Return (X, Y) of the center of cell containing provided text 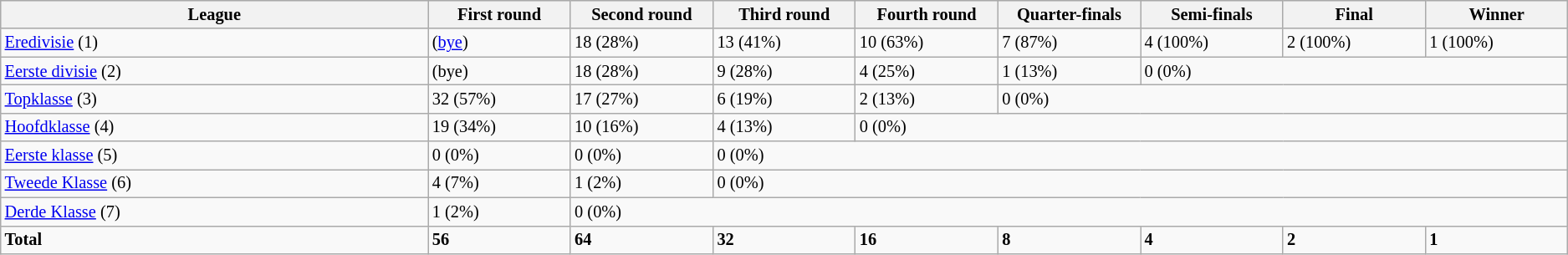
32 (784, 240)
7 (87%) (1069, 43)
16 (927, 240)
Hoofdklasse (4) (214, 127)
Eerste klasse (5) (214, 156)
Winner (1496, 14)
Tweede Klasse (6) (214, 183)
2 (13%) (927, 99)
Total (214, 240)
Quarter-finals (1069, 14)
32 (57%) (499, 99)
4 (100%) (1212, 43)
10 (16%) (641, 127)
56 (499, 240)
Topklasse (3) (214, 99)
Eredivisie (1) (214, 43)
4 (1212, 240)
1 (100%) (1496, 43)
64 (641, 240)
4 (7%) (499, 183)
6 (19%) (784, 99)
17 (27%) (641, 99)
Third round (784, 14)
Fourth round (927, 14)
2 (1354, 240)
Semi-finals (1212, 14)
First round (499, 14)
Final (1354, 14)
League (214, 14)
19 (34%) (499, 127)
4 (25%) (927, 71)
13 (41%) (784, 43)
8 (1069, 240)
Eerste divisie (2) (214, 71)
4 (13%) (784, 127)
2 (100%) (1354, 43)
10 (63%) (927, 43)
1 (1496, 240)
1 (13%) (1069, 71)
Second round (641, 14)
9 (28%) (784, 71)
Derde Klasse (7) (214, 212)
